Identify which cell holds the provided text, then report its [x, y] central coordinate. 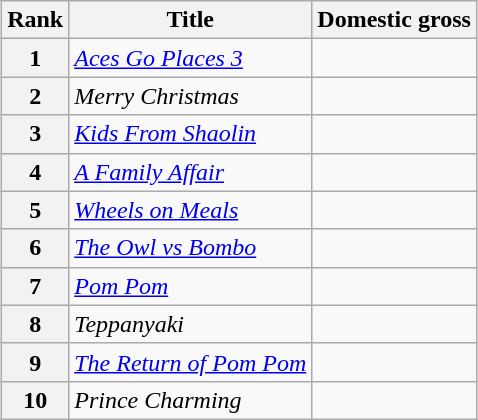
Title [190, 20]
7 [36, 286]
2 [36, 96]
5 [36, 210]
1 [36, 58]
Teppanyaki [190, 324]
The Return of Pom Pom [190, 362]
Pom Pom [190, 286]
Prince Charming [190, 400]
Wheels on Meals [190, 210]
Merry Christmas [190, 96]
Aces Go Places 3 [190, 58]
9 [36, 362]
Kids From Shaolin [190, 134]
3 [36, 134]
Domestic gross [394, 20]
10 [36, 400]
The Owl vs Bombo [190, 248]
Rank [36, 20]
4 [36, 172]
6 [36, 248]
8 [36, 324]
A Family Affair [190, 172]
